Scan for the cell matching the given text and deliver its [x, y] coordinate at center. 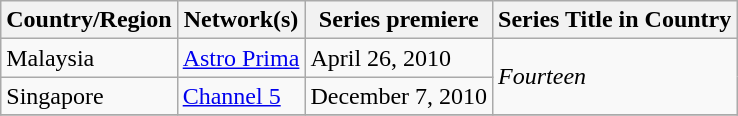
Fourteen [615, 77]
Network(s) [241, 20]
Astro Prima [241, 58]
Malaysia [89, 58]
Singapore [89, 96]
April 26, 2010 [399, 58]
December 7, 2010 [399, 96]
Country/Region [89, 20]
Channel 5 [241, 96]
Series premiere [399, 20]
Series Title in Country [615, 20]
